Scan for the cell matching the given text and deliver its (X, Y) coordinate at center. 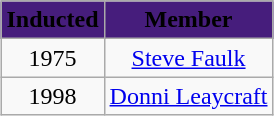
1975 (52, 58)
Steve Faulk (188, 58)
1998 (52, 96)
Donni Leaycraft (188, 96)
Inducted (52, 20)
Member (188, 20)
